Identify which cell holds the provided text, then report its [x, y] central coordinate. 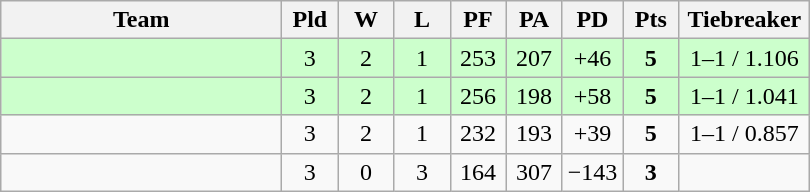
PA [534, 20]
Team [142, 20]
PF [478, 20]
207 [534, 58]
Tiebreaker [744, 20]
−143 [592, 172]
L [422, 20]
W [366, 20]
1–1 / 1.106 [744, 58]
1–1 / 1.041 [744, 96]
232 [478, 134]
1–1 / 0.857 [744, 134]
256 [478, 96]
Pts [651, 20]
+46 [592, 58]
+39 [592, 134]
164 [478, 172]
PD [592, 20]
+58 [592, 96]
0 [366, 172]
Pld [310, 20]
193 [534, 134]
198 [534, 96]
307 [534, 172]
253 [478, 58]
